Capture the cell that displays the provided text and extract its (x, y) central coordinate. 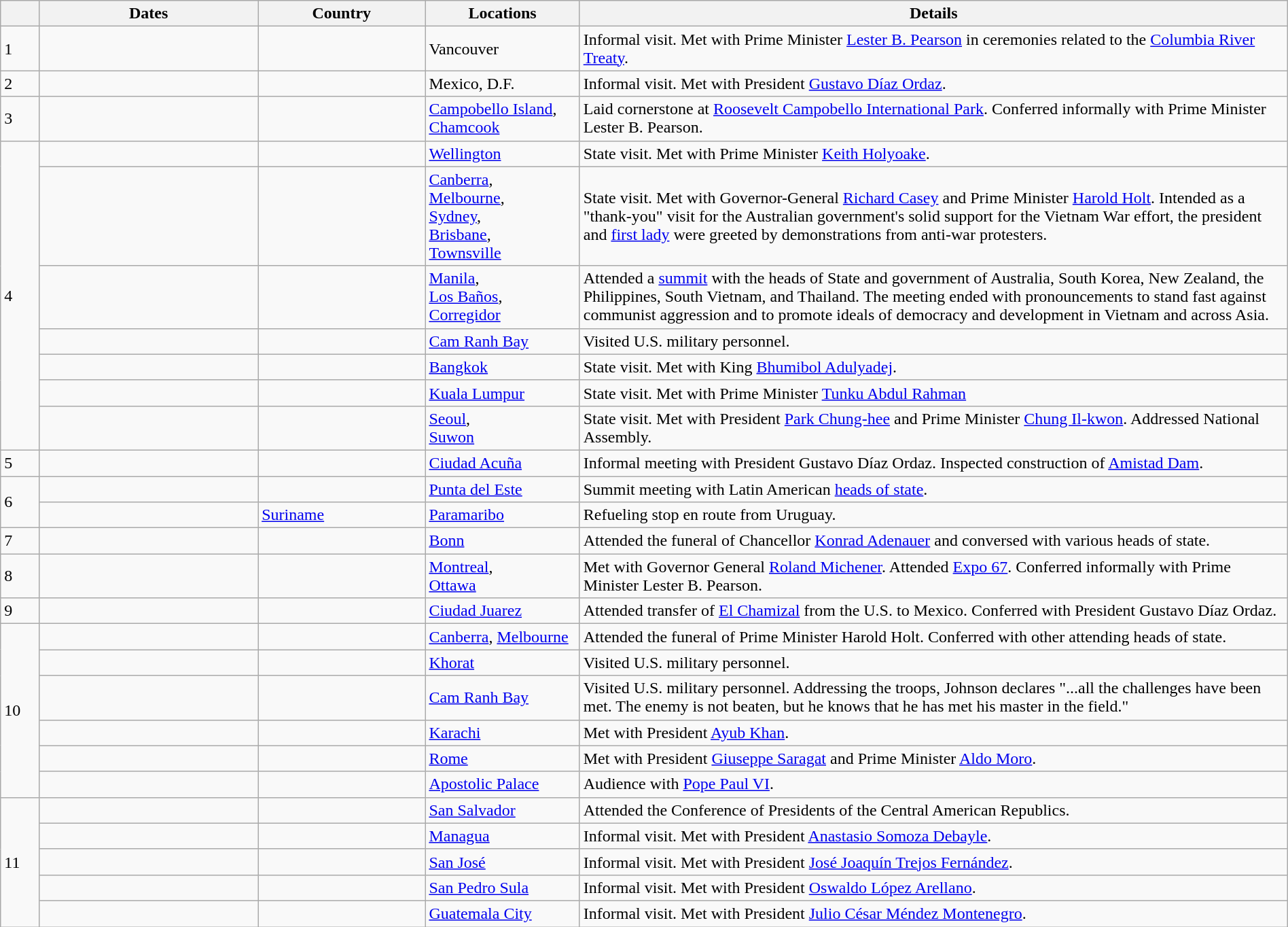
Montreal,Ottawa (503, 576)
Suriname (342, 515)
Informal visit. Met with Prime Minister Lester B. Pearson in ceremonies related to the Columbia River Treaty. (933, 49)
8 (20, 576)
Refueling stop en route from Uruguay. (933, 515)
Informal visit. Met with President José Joaquín Trejos Fernández. (933, 862)
Met with President Ayub Khan. (933, 733)
Apostolic Palace (503, 784)
San José (503, 862)
Informal visit. Met with President Oswaldo López Arellano. (933, 888)
Attended the funeral of Prime Minister Harold Holt. Conferred with other attending heads of state. (933, 637)
Managua (503, 836)
Dates (149, 14)
State visit. Met with President Park Chung-hee and Prime Minister Chung Il-kwon. Addressed National Assembly. (933, 428)
Manila,Los Baños,Corregidor (503, 297)
Campobello Island,Chamcook (503, 118)
6 (20, 502)
Attended the funeral of Chancellor Konrad Adenauer and conversed with various heads of state. (933, 541)
Informal visit. Met with President Julio César Méndez Montenegro. (933, 913)
Summit meeting with Latin American heads of state. (933, 489)
State visit. Met with Prime Minister Tunku Abdul Rahman (933, 393)
Country (342, 14)
1 (20, 49)
Bonn (503, 541)
Karachi (503, 733)
10 (20, 711)
Wellington (503, 154)
Locations (503, 14)
Attended transfer of El Chamizal from the U.S. to Mexico. Conferred with President Gustavo Díaz Ordaz. (933, 611)
Informal meeting with President Gustavo Díaz Ordaz. Inspected construction of Amistad Dam. (933, 463)
Guatemala City (503, 913)
Canberra,Melbourne,Sydney,Brisbane,Townsville (503, 216)
Canberra, Melbourne (503, 637)
San Pedro Sula (503, 888)
Seoul,Suwon (503, 428)
3 (20, 118)
State visit. Met with King Bhumibol Adulyadej. (933, 367)
Khorat (503, 663)
Laid cornerstone at Roosevelt Campobello International Park. Conferred informally with Prime Minister Lester B. Pearson. (933, 118)
Mexico, D.F. (503, 84)
Ciudad Juarez (503, 611)
2 (20, 84)
7 (20, 541)
Details (933, 14)
Audience with Pope Paul VI. (933, 784)
San Salvador (503, 810)
Informal visit. Met with President Anastasio Somoza Debayle. (933, 836)
Ciudad Acuña (503, 463)
9 (20, 611)
State visit. Met with Prime Minister Keith Holyoake. (933, 154)
4 (20, 295)
Vancouver (503, 49)
Kuala Lumpur (503, 393)
Informal visit. Met with President Gustavo Díaz Ordaz. (933, 84)
Rome (503, 758)
Attended the Conference of Presidents of the Central American Republics. (933, 810)
Met with Governor General Roland Michener. Attended Expo 67. Conferred informally with Prime Minister Lester B. Pearson. (933, 576)
Bangkok (503, 367)
Paramaribo (503, 515)
5 (20, 463)
Punta del Este (503, 489)
Met with President Giuseppe Saragat and Prime Minister Aldo Moro. (933, 758)
11 (20, 862)
